Return the (x, y) coordinate for the center point of the cell that contains the specified text.  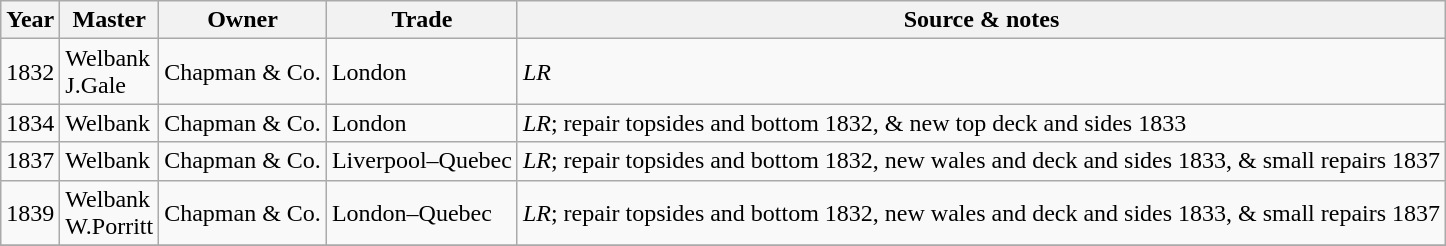
WelbankW.Porritt (110, 212)
1832 (30, 72)
Master (110, 20)
Owner (243, 20)
WelbankJ.Gale (110, 72)
1837 (30, 161)
Trade (422, 20)
LR; repair topsides and bottom 1832, & new top deck and sides 1833 (981, 123)
1839 (30, 212)
1834 (30, 123)
Liverpool–Quebec (422, 161)
Year (30, 20)
London–Quebec (422, 212)
LR (981, 72)
Source & notes (981, 20)
